Search for the cell housing the specified text and yield its (X, Y) center coordinate. 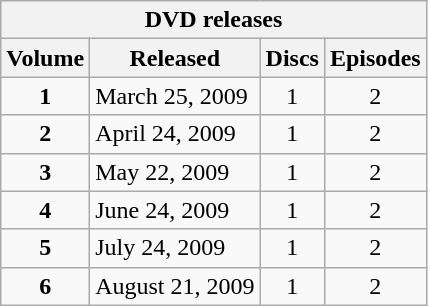
Discs (292, 58)
Released (175, 58)
Episodes (375, 58)
3 (46, 172)
5 (46, 248)
May 22, 2009 (175, 172)
6 (46, 286)
DVD releases (214, 20)
4 (46, 210)
June 24, 2009 (175, 210)
August 21, 2009 (175, 286)
March 25, 2009 (175, 96)
April 24, 2009 (175, 134)
July 24, 2009 (175, 248)
Volume (46, 58)
